From the cell containing the given text, extract its center point as (x, y) coordinate. 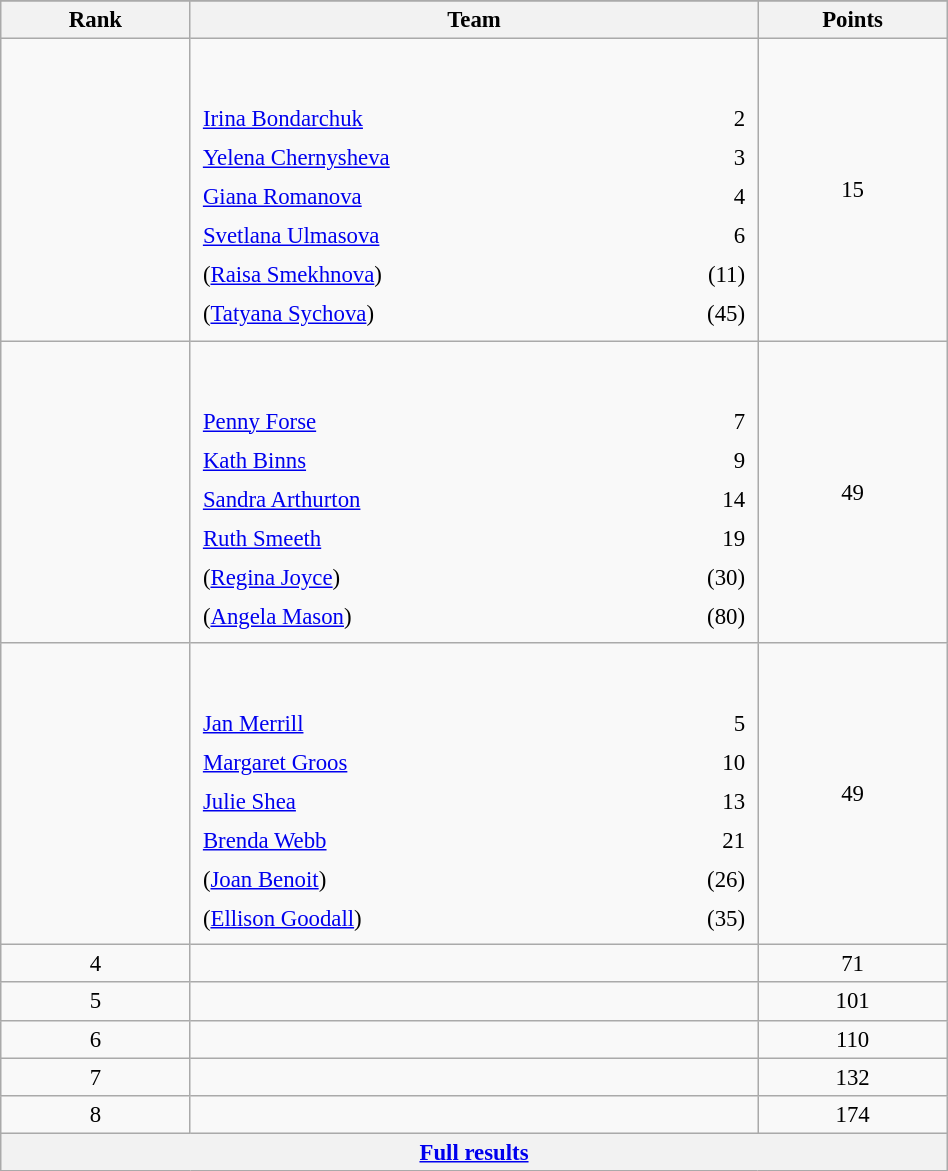
Brenda Webb (412, 840)
(Regina Joyce) (412, 577)
10 (690, 762)
Penny Forse 7 Kath Binns 9 Sandra Arthurton 14 Ruth Smeeth 19 (Regina Joyce) (30) (Angela Mason) (80) (474, 492)
110 (852, 1039)
Jan Merrill (412, 723)
Irina Bondarchuk (419, 119)
14 (690, 499)
(Raisa Smekhnova) (419, 275)
Full results (474, 1152)
132 (852, 1077)
Rank (96, 20)
Sandra Arthurton (412, 499)
19 (690, 538)
Giana Romanova (419, 197)
(80) (690, 616)
Ruth Smeeth (412, 538)
21 (690, 840)
(35) (690, 919)
(Ellison Goodall) (412, 919)
Margaret Groos (412, 762)
9 (690, 460)
Julie Shea (412, 801)
174 (852, 1114)
2 (696, 119)
71 (852, 964)
8 (96, 1114)
(Joan Benoit) (412, 880)
3 (696, 158)
Yelena Chernysheva (419, 158)
(Tatyana Sychova) (419, 314)
Irina Bondarchuk 2 Yelena Chernysheva 3 Giana Romanova 4 Svetlana Ulmasova 6 (Raisa Smekhnova) (11) (Tatyana Sychova) (45) (474, 190)
Kath Binns (412, 460)
101 (852, 1002)
Team (474, 20)
Jan Merrill 5 Margaret Groos 10 Julie Shea 13 Brenda Webb 21 (Joan Benoit) (26) (Ellison Goodall) (35) (474, 794)
(Angela Mason) (412, 616)
Penny Forse (412, 421)
(26) (690, 880)
(45) (696, 314)
(30) (690, 577)
Svetlana Ulmasova (419, 236)
Points (852, 20)
15 (852, 190)
13 (690, 801)
(11) (696, 275)
